Find where the given text appears and provide that cell's center as (x, y) coordinate. 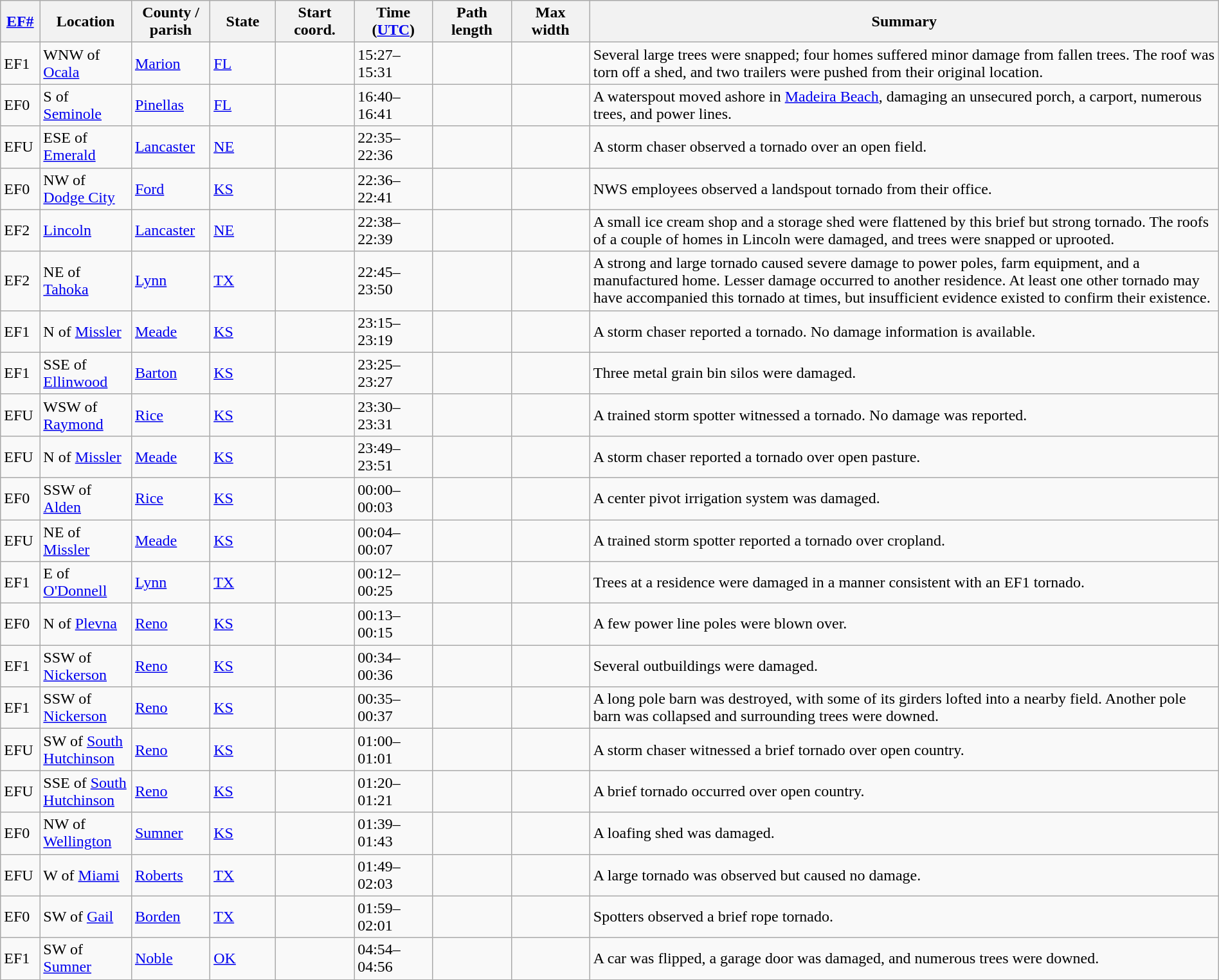
ESE of Emerald (86, 147)
Ford (170, 189)
A few power line poles were blown over. (904, 625)
Summary (904, 22)
Several outbuildings were damaged. (904, 666)
00:04–00:07 (393, 540)
A storm chaser reported a tornado. No damage information is available. (904, 332)
N of Plevna (86, 625)
Roberts (170, 875)
A center pivot irrigation system was damaged. (904, 499)
A storm chaser reported a tornado over open pasture. (904, 456)
A storm chaser witnessed a brief tornado over open country. (904, 749)
E of O'Donnell (86, 582)
A brief tornado occurred over open country. (904, 792)
Barton (170, 373)
SSE of South Hutchinson (86, 792)
SW of South Hutchinson (86, 749)
00:00–00:03 (393, 499)
A trained storm spotter reported a tornado over cropland. (904, 540)
SSE of Ellinwood (86, 373)
NE of Missler (86, 540)
22:38–22:39 (393, 230)
23:49–23:51 (393, 456)
Path length (472, 22)
A waterspout moved ashore in Madeira Beach, damaging an unsecured porch, a carport, numerous trees, and power lines. (904, 105)
A loafing shed was damaged. (904, 833)
State (243, 22)
Max width (550, 22)
A large tornado was observed but caused no damage. (904, 875)
01:59–02:01 (393, 916)
Sumner (170, 833)
22:36–22:41 (393, 189)
23:30–23:31 (393, 415)
Borden (170, 916)
SSW of Alden (86, 499)
A storm chaser observed a tornado over an open field. (904, 147)
01:20–01:21 (393, 792)
00:13–00:15 (393, 625)
22:35–22:36 (393, 147)
EF# (21, 22)
WSW of Raymond (86, 415)
NW of Wellington (86, 833)
04:54–04:56 (393, 959)
23:25–23:27 (393, 373)
16:40–16:41 (393, 105)
00:34–00:36 (393, 666)
Pinellas (170, 105)
NWS employees observed a landspout tornado from their office. (904, 189)
Marion (170, 63)
OK (243, 959)
Noble (170, 959)
A car was flipped, a garage door was damaged, and numerous trees were downed. (904, 959)
Location (86, 22)
SW of Gail (86, 916)
Spotters observed a brief rope tornado. (904, 916)
NE of Tahoka (86, 281)
County / parish (170, 22)
23:15–23:19 (393, 332)
01:49–02:03 (393, 875)
Trees at a residence were damaged in a manner consistent with an EF1 tornado. (904, 582)
SW of Sumner (86, 959)
A trained storm spotter witnessed a tornado. No damage was reported. (904, 415)
S of Seminole (86, 105)
NW of Dodge City (86, 189)
01:39–01:43 (393, 833)
00:35–00:37 (393, 708)
WNW of Ocala (86, 63)
W of Miami (86, 875)
Start coord. (314, 22)
Three metal grain bin silos were damaged. (904, 373)
Time (UTC) (393, 22)
15:27–15:31 (393, 63)
00:12–00:25 (393, 582)
Lincoln (86, 230)
01:00–01:01 (393, 749)
22:45–23:50 (393, 281)
